Find where the given text appears and provide that cell's center as (X, Y) coordinate. 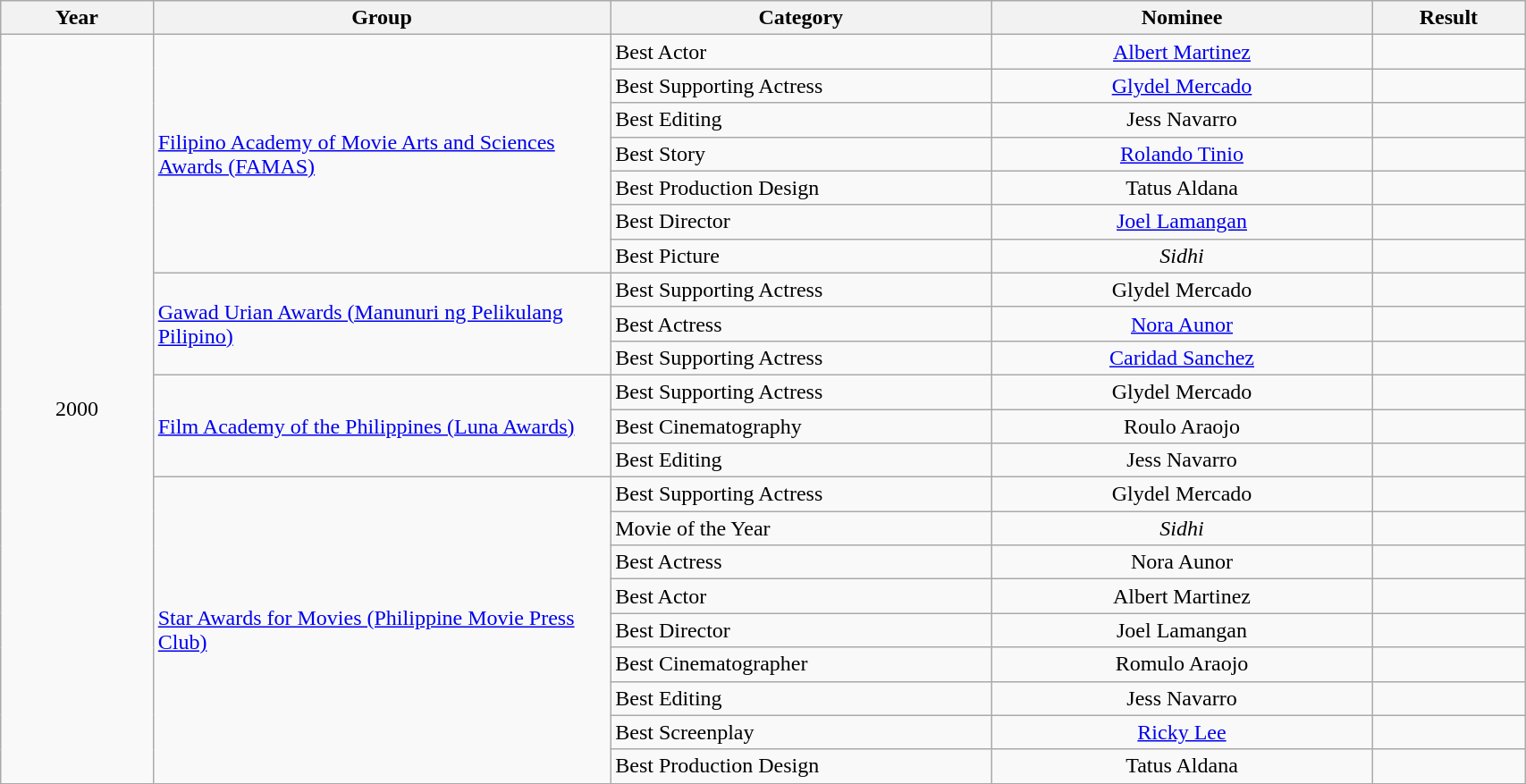
Romulo Araojo (1182, 664)
2000 (77, 409)
Best Story (801, 154)
Movie of the Year (801, 528)
Ricky Lee (1182, 732)
Filipino Academy of Movie Arts and Sciences Awards (FAMAS) (381, 154)
Group (381, 18)
Best Cinematography (801, 426)
Result (1448, 18)
Star Awards for Movies (Philippine Movie Press Club) (381, 631)
Best Cinematographer (801, 664)
Rolando Tinio (1182, 154)
Roulo Araojo (1182, 426)
Best Picture (801, 256)
Best Screenplay (801, 732)
Year (77, 18)
Film Academy of the Philippines (Luna Awards) (381, 426)
Gawad Urian Awards (Manunuri ng Pelikulang Pilipino) (381, 324)
Category (801, 18)
Nominee (1182, 18)
Caridad Sanchez (1182, 358)
